Search for the cell housing the specified text and yield its (X, Y) center coordinate. 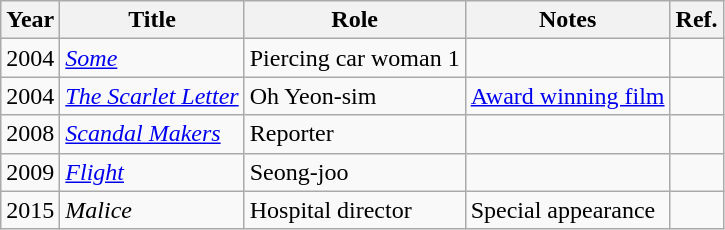
Some (152, 58)
Seong-joo (354, 172)
Hospital director (354, 210)
2008 (30, 134)
Piercing car woman 1 (354, 58)
2009 (30, 172)
2015 (30, 210)
Special appearance (568, 210)
Ref. (696, 20)
Scandal Makers (152, 134)
Flight (152, 172)
Reporter (354, 134)
Role (354, 20)
Malice (152, 210)
Year (30, 20)
Title (152, 20)
Notes (568, 20)
The Scarlet Letter (152, 96)
Oh Yeon-sim (354, 96)
Award winning film (568, 96)
